Return the (X, Y) coordinate for the center point of the cell that contains the specified text.  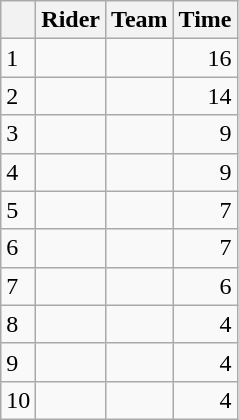
3 (18, 134)
8 (18, 324)
Team (140, 20)
2 (18, 96)
Time (205, 20)
14 (205, 96)
Rider (71, 20)
10 (18, 400)
1 (18, 58)
5 (18, 210)
16 (205, 58)
